Output the [X, Y] coordinate of the center of the cell containing the given text.  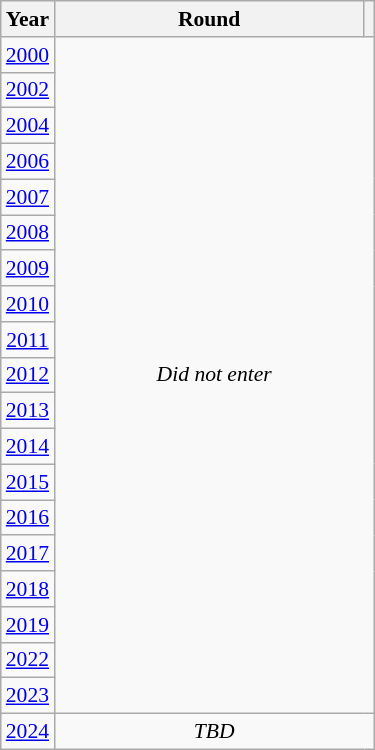
2004 [28, 126]
2019 [28, 625]
2002 [28, 90]
2017 [28, 554]
Year [28, 19]
2022 [28, 660]
2018 [28, 589]
Round [209, 19]
2010 [28, 304]
2015 [28, 482]
2024 [28, 732]
2023 [28, 696]
2006 [28, 162]
2011 [28, 340]
Did not enter [214, 376]
2014 [28, 447]
2012 [28, 375]
2016 [28, 518]
2013 [28, 411]
2008 [28, 233]
TBD [214, 732]
2000 [28, 55]
2007 [28, 197]
2009 [28, 269]
